Return the [X, Y] coordinate for the center point of the cell that contains the specified text.  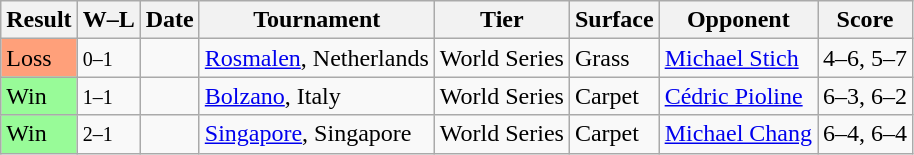
Date [170, 20]
Grass [614, 58]
W–L [108, 20]
Opponent [738, 20]
Rosmalen, Netherlands [316, 58]
6–3, 6–2 [866, 96]
Singapore, Singapore [316, 134]
Surface [614, 20]
Tier [502, 20]
1–1 [108, 96]
Bolzano, Italy [316, 96]
0–1 [108, 58]
Cédric Pioline [738, 96]
Tournament [316, 20]
Michael Chang [738, 134]
Result [39, 20]
Michael Stich [738, 58]
Score [866, 20]
2–1 [108, 134]
4–6, 5–7 [866, 58]
Loss [39, 58]
6–4, 6–4 [866, 134]
